From the cell containing the given text, extract its center point as (x, y) coordinate. 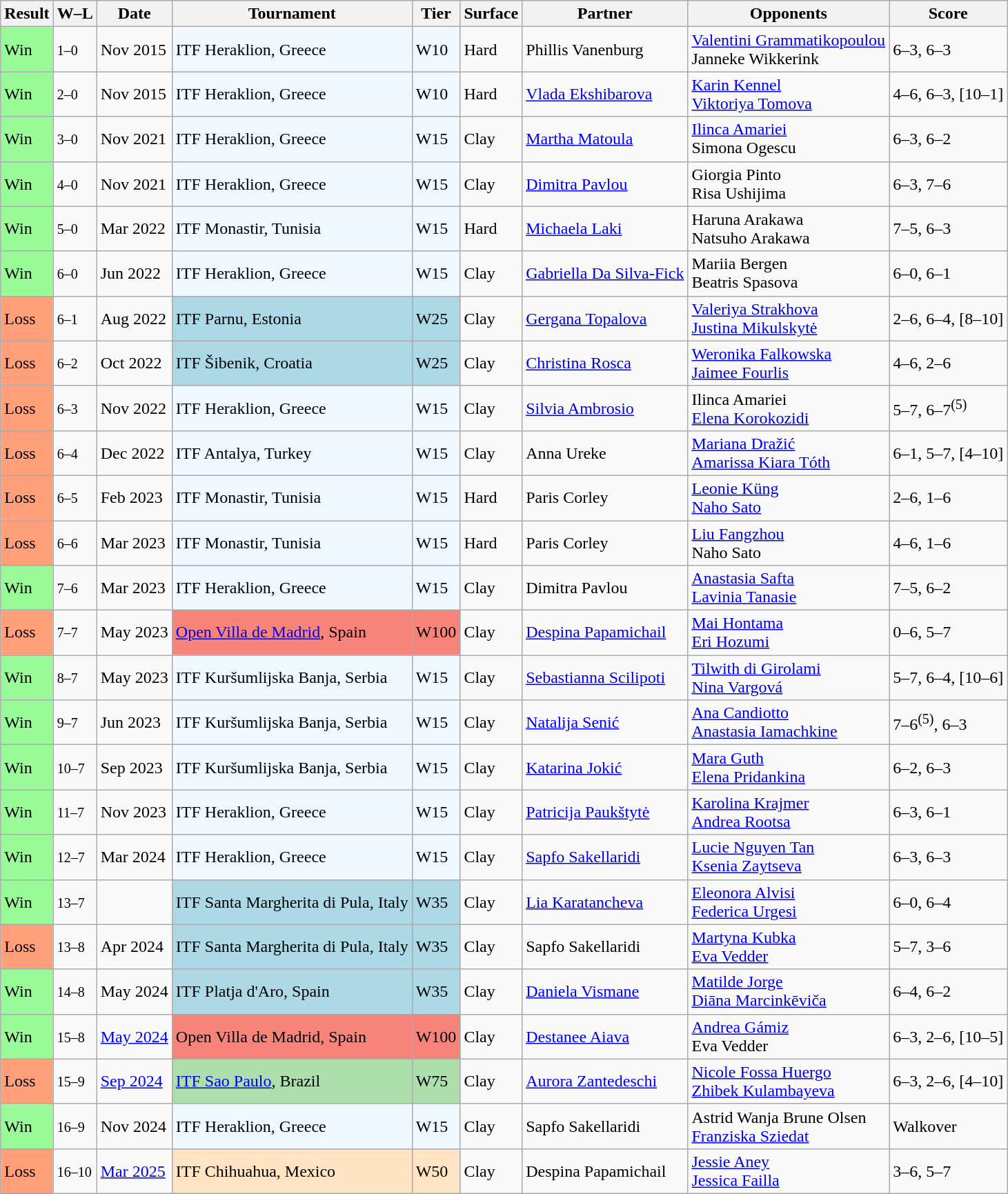
3–0 (75, 139)
Valentini Grammatikopoulou Janneke Wikkerink (789, 50)
Vlada Ekshibarova (605, 94)
Tournament (292, 14)
Destanee Aiava (605, 1036)
Nov 2024 (134, 1126)
6–3, 2–6, [10–5] (948, 1036)
Patricija Paukštytė (605, 813)
4–0 (75, 183)
W50 (436, 1171)
4–6, 1–6 (948, 542)
7–5, 6–2 (948, 588)
Mariia Bergen Beatris Spasova (789, 273)
Score (948, 14)
Result (27, 14)
Walkover (948, 1126)
W75 (436, 1082)
Nicole Fossa Huergo Zhibek Kulambayeva (789, 1082)
ITF Parnu, Estonia (292, 319)
Daniela Vismane (605, 992)
Ana Candiotto Anastasia Iamachkine (789, 723)
6–6 (75, 542)
Mai Hontama Eri Hozumi (789, 633)
Apr 2024 (134, 946)
9–7 (75, 723)
Nov 2023 (134, 813)
6–3, 7–6 (948, 183)
7–6 (75, 588)
7–7 (75, 633)
Giorgia Pinto Risa Ushijima (789, 183)
ITF Sao Paulo, Brazil (292, 1082)
ITF Chihuahua, Mexico (292, 1171)
13–7 (75, 902)
Aug 2022 (134, 319)
Nov 2022 (134, 408)
6–1, 5–7, [4–10] (948, 452)
5–7, 3–6 (948, 946)
6–3, 2–6, [4–10] (948, 1082)
6–3, 6–2 (948, 139)
5–0 (75, 229)
6–5 (75, 498)
Weronika Falkowska Jaimee Fourlis (789, 363)
Jessie Aney Jessica Failla (789, 1171)
Matilde Jorge Diāna Marcinkēviča (789, 992)
Martha Matoula (605, 139)
Tilwith di Girolami Nina Vargová (789, 677)
Jun 2023 (134, 723)
Anna Ureke (605, 452)
Gabriella Da Silva-Fick (605, 273)
Karolina Krajmer Andrea Rootsa (789, 813)
Silvia Ambrosio (605, 408)
Astrid Wanja Brune Olsen Franziska Sziedat (789, 1126)
5–7, 6–4, [10–6] (948, 677)
Leonie Küng Naho Sato (789, 498)
6–3 (75, 408)
6–4 (75, 452)
Valeriya Strakhova Justina Mikulskytė (789, 319)
Sep 2024 (134, 1082)
5–7, 6–7(5) (948, 408)
13–8 (75, 946)
15–8 (75, 1036)
Lucie Nguyen Tan Ksenia Zaytseva (789, 857)
W–L (75, 14)
ITF Šibenik, Croatia (292, 363)
10–7 (75, 767)
Andrea Gámiz Eva Vedder (789, 1036)
Mar 2025 (134, 1171)
Mara Guth Elena Pridankina (789, 767)
Natalija Senić (605, 723)
Tier (436, 14)
Date (134, 14)
Michaela Laki (605, 229)
Mar 2024 (134, 857)
6–3, 6–1 (948, 813)
6–0, 6–1 (948, 273)
Haruna Arakawa Natsuho Arakawa (789, 229)
Anastasia Safta Lavinia Tanasie (789, 588)
Mariana Dražić Amarissa Kiara Tóth (789, 452)
Sebastianna Scilipoti (605, 677)
ITF Antalya, Turkey (292, 452)
6–0, 6–4 (948, 902)
2–6, 6–4, [8–10] (948, 319)
Christina Rosca (605, 363)
7–6(5), 6–3 (948, 723)
Oct 2022 (134, 363)
16–9 (75, 1126)
2–0 (75, 94)
15–9 (75, 1082)
Liu Fangzhou Naho Sato (789, 542)
Phillis Vanenburg (605, 50)
2–6, 1–6 (948, 498)
6–2, 6–3 (948, 767)
7–5, 6–3 (948, 229)
3–6, 5–7 (948, 1171)
Eleonora Alvisi Federica Urgesi (789, 902)
16–10 (75, 1171)
1–0 (75, 50)
Dec 2022 (134, 452)
11–7 (75, 813)
8–7 (75, 677)
Martyna Kubka Eva Vedder (789, 946)
Karin Kennel Viktoriya Tomova (789, 94)
14–8 (75, 992)
6–2 (75, 363)
0–6, 5–7 (948, 633)
ITF Platja d'Aro, Spain (292, 992)
Ilinca Amariei Simona Ogescu (789, 139)
Feb 2023 (134, 498)
Jun 2022 (134, 273)
6–0 (75, 273)
6–1 (75, 319)
Opponents (789, 14)
Surface (491, 14)
Lia Karatancheva (605, 902)
Katarina Jokić (605, 767)
Mar 2022 (134, 229)
Ilinca Amariei Elena Korokozidi (789, 408)
4–6, 6–3, [10–1] (948, 94)
Aurora Zantedeschi (605, 1082)
Sep 2023 (134, 767)
Gergana Topalova (605, 319)
4–6, 2–6 (948, 363)
6–4, 6–2 (948, 992)
12–7 (75, 857)
Partner (605, 14)
